Detect which cell encompasses the target text, then output its [X, Y] center coordinate. 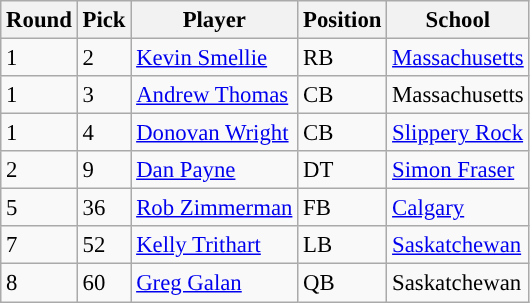
3 [104, 95]
Round [39, 20]
7 [39, 245]
Pick [104, 20]
Donovan Wright [214, 133]
RB [342, 58]
Andrew Thomas [214, 95]
Simon Fraser [458, 170]
4 [104, 133]
52 [104, 245]
LB [342, 245]
5 [39, 208]
DT [342, 170]
Position [342, 20]
Calgary [458, 208]
36 [104, 208]
60 [104, 283]
School [458, 20]
QB [342, 283]
Kelly Trithart [214, 245]
Kevin Smellie [214, 58]
8 [39, 283]
Rob Zimmerman [214, 208]
FB [342, 208]
Player [214, 20]
Greg Galan [214, 283]
Slippery Rock [458, 133]
Dan Payne [214, 170]
9 [104, 170]
